Scan for the cell matching the given text and deliver its [x, y] coordinate at center. 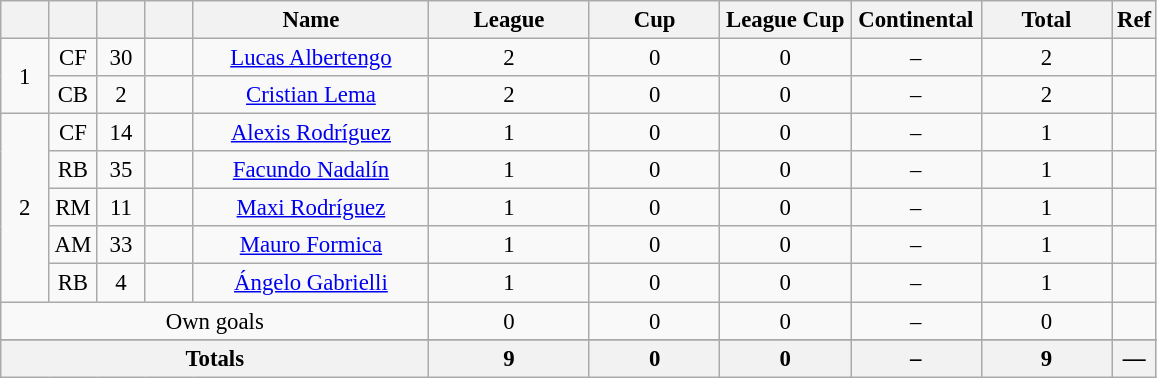
RM [73, 208]
Lucas Albertengo [311, 58]
Mauro Formica [311, 245]
Facundo Nadalín [311, 170]
— [1134, 358]
AM [73, 245]
4 [121, 283]
CB [73, 95]
Totals [215, 358]
League [510, 20]
Total [1046, 20]
35 [121, 170]
33 [121, 245]
14 [121, 133]
Maxi Rodríguez [311, 208]
Cup [654, 20]
Cristian Lema [311, 95]
11 [121, 208]
League Cup [786, 20]
Name [311, 20]
Ángelo Gabrielli [311, 283]
Continental [916, 20]
Ref [1134, 20]
Alexis Rodríguez [311, 133]
30 [121, 58]
Own goals [215, 321]
